Provide the (X, Y) coordinate of the cell's center where the given text is located.  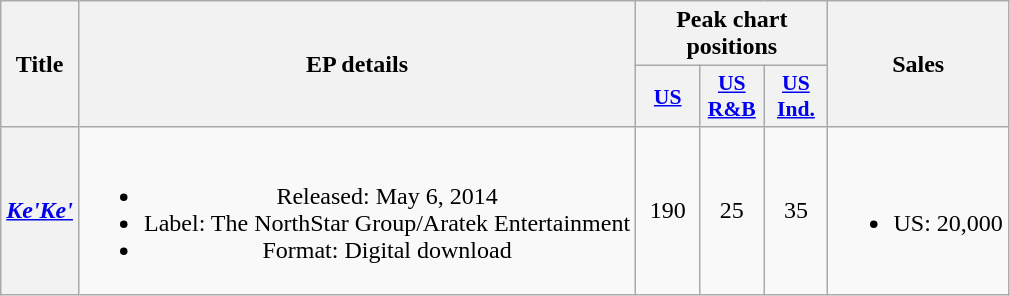
US Ind. (796, 96)
US R&B (732, 96)
35 (796, 210)
190 (668, 210)
Released: May 6, 2014Label: The NorthStar Group/Aratek EntertainmentFormat: Digital download (356, 210)
Title (40, 64)
EP details (356, 64)
Ke'Ke' (40, 210)
25 (732, 210)
Peak chart positions (732, 34)
US (668, 96)
Sales (918, 64)
US: 20,000 (918, 210)
